Extract the [X, Y] coordinate from the center of the cell holding the provided text.  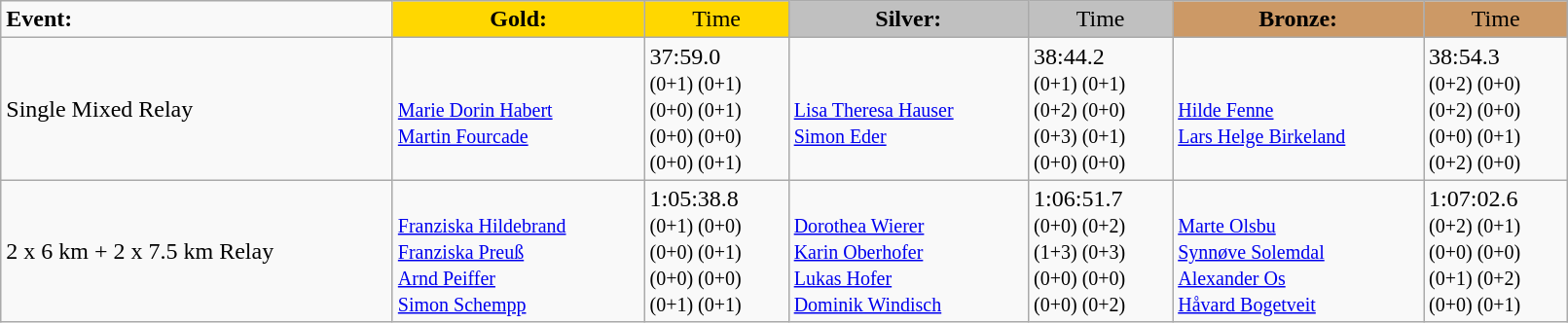
Event: [197, 19]
38:44.2(0+1) (0+1)(0+2) (0+0)(0+3) (0+1)(0+0) (0+0) [1101, 109]
37:59.0(0+1) (0+1)(0+0) (0+1)(0+0) (0+0)(0+0) (0+1) [716, 109]
Single Mixed Relay [197, 109]
Marie Dorin HabertMartin Fourcade [518, 109]
Dorothea WiererKarin OberhoferLukas HoferDominik Windisch [908, 251]
38:54.3(0+2) (0+0)(0+2) (0+0)(0+0) (0+1)(0+2) (0+0) [1496, 109]
1:06:51.7(0+0) (0+2)(1+3) (0+3)(0+0) (0+0)(0+0) (0+2) [1101, 251]
1:05:38.8(0+1) (0+0)(0+0) (0+1)(0+0) (0+0)(0+1) (0+1) [716, 251]
Lisa Theresa HauserSimon Eder [908, 109]
2 x 6 km + 2 x 7.5 km Relay [197, 251]
Marte OlsbuSynnøve SolemdalAlexander OsHåvard Bogetveit [1298, 251]
Silver: [908, 19]
Bronze: [1298, 19]
Gold: [518, 19]
Franziska HildebrandFranziska PreußArnd PeifferSimon Schempp [518, 251]
Hilde FenneLars Helge Birkeland [1298, 109]
1:07:02.6(0+2) (0+1)(0+0) (0+0)(0+1) (0+2)(0+0) (0+1) [1496, 251]
